Return the (X, Y) coordinate for the center point of the cell that contains the specified text.  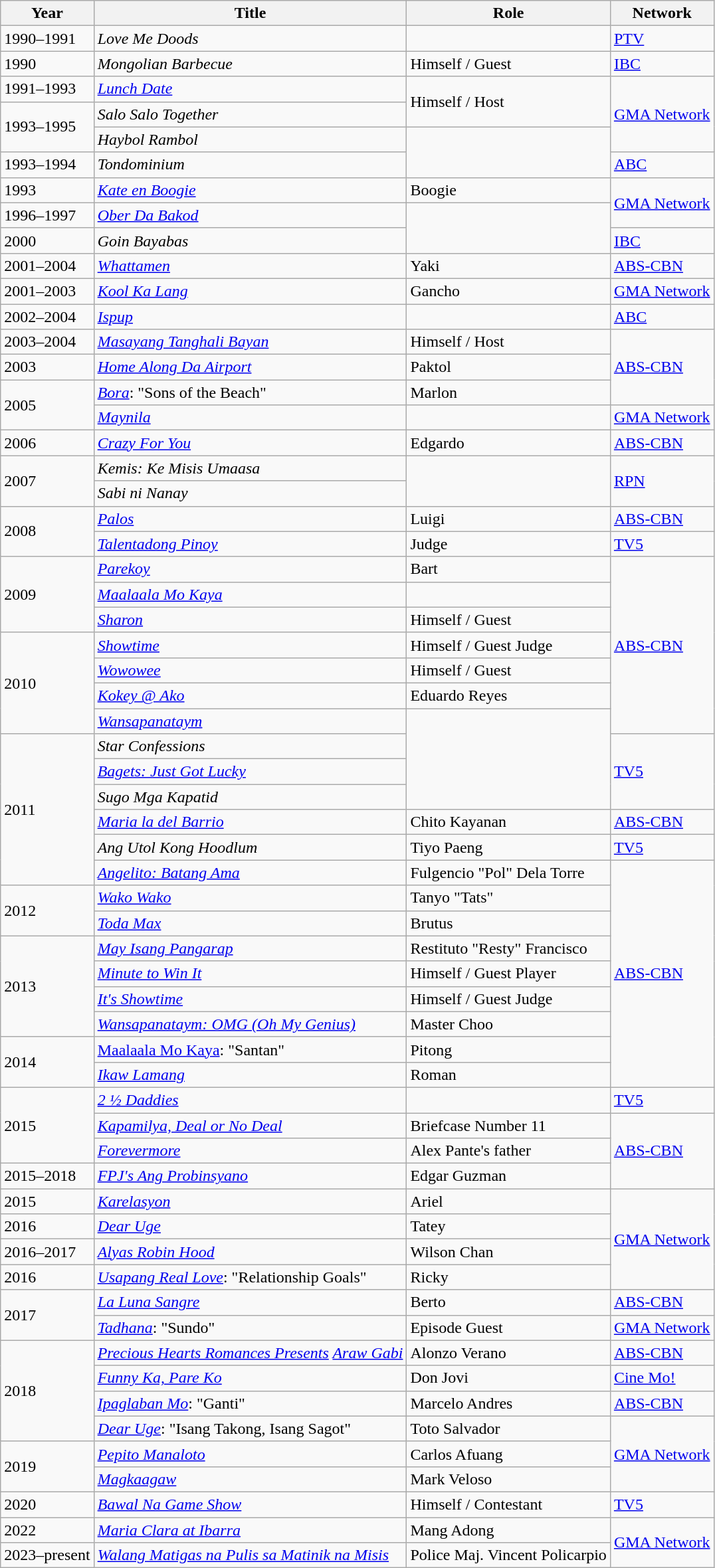
Wowowee (250, 670)
Tanyo "Tats" (508, 898)
2022 (47, 1529)
Wansapanataym (250, 721)
Crazy For You (250, 443)
Palos (250, 519)
1993–1994 (47, 165)
Year (47, 13)
Role (508, 13)
Title (250, 13)
Alyas Robin Hood (250, 1252)
Ang Utol Kong Hoodlum (250, 847)
2023–present (47, 1555)
Wako Wako (250, 898)
Marcelo Andres (508, 1403)
Salo Salo Together (250, 114)
Whattamen (250, 266)
2000 (47, 240)
Ricky (508, 1277)
Tiyo Paeng (508, 847)
2017 (47, 1315)
1993–1995 (47, 127)
2016–2017 (47, 1252)
Paktol (508, 367)
Goin Bayabas (250, 240)
Dear Uge (250, 1227)
Cine Mo! (662, 1378)
2014 (47, 1062)
Love Me Doods (250, 39)
Dear Uge: "Isang Takong, Isang Sagot" (250, 1429)
Mongolian Barbecue (250, 64)
Mang Adong (508, 1529)
Maynila (250, 418)
Bora: "Sons of the Beach" (250, 392)
Kate en Boogie (250, 190)
2005 (47, 405)
Sharon (250, 620)
2011 (47, 810)
Home Along Da Airport (250, 367)
Kokey @ Ako (250, 695)
Luigi (508, 519)
Episode Guest (508, 1328)
Mark Veloso (508, 1479)
La Luna Sangre (250, 1302)
Master Choo (508, 1024)
Marlon (508, 392)
Maria Clara at Ibarra (250, 1529)
Usapang Real Love: "Relationship Goals" (250, 1277)
Ipaglaban Mo: "Ganti" (250, 1403)
May Isang Pangarap (250, 948)
Magkaagaw (250, 1479)
2018 (47, 1391)
RPN (662, 481)
Lunch Date (250, 89)
Bawal Na Game Show (250, 1504)
Masayang Tanghali Bayan (250, 342)
Ariel (508, 1201)
Wansapanataym: OMG (Oh My Genius) (250, 1024)
2008 (47, 531)
Parekoy (250, 569)
Toda Max (250, 923)
2019 (47, 1466)
Himself / Guest Player (508, 974)
Restituto "Resty" Francisco (508, 948)
2006 (47, 443)
Haybol Rambol (250, 139)
Pepito Manaloto (250, 1454)
Bagets: Just Got Lucky (250, 772)
Alonzo Verano (508, 1353)
2 ½ Daddies (250, 1100)
1993 (47, 190)
Himself / Contestant (508, 1504)
Tondominium (250, 165)
2009 (47, 594)
Sugo Mga Kapatid (250, 797)
2007 (47, 481)
1990 (47, 64)
Judge (508, 544)
2015–2018 (47, 1176)
2013 (47, 986)
Briefcase Number 11 (508, 1126)
Precious Hearts Romances Presents Araw Gabi (250, 1353)
Tatey (508, 1227)
Kapamilya, Deal or No Deal (250, 1126)
1996–1997 (47, 215)
2001–2004 (47, 266)
Sabi ni Nanay (250, 493)
Forevermore (250, 1151)
Funny Ka, Pare Ko (250, 1378)
Ikaw Lamang (250, 1075)
Minute to Win It (250, 974)
Tadhana: "Sundo" (250, 1328)
2010 (47, 683)
Kemis: Ke Misis Umaasa (250, 468)
Kool Ka Lang (250, 291)
Gancho (508, 291)
2012 (47, 911)
Edgar Guzman (508, 1176)
FPJ's Ang Probinsyano (250, 1176)
Berto (508, 1302)
Talentadong Pinoy (250, 544)
Fulgencio "Pol" Dela Torre (508, 873)
Ober Da Bakod (250, 215)
Chito Kayanan (508, 822)
Pitong (508, 1049)
It's Showtime (250, 999)
Yaki (508, 266)
Star Confessions (250, 746)
Showtime (250, 645)
Walang Matigas na Pulis sa Matinik na Misis (250, 1555)
2001–2003 (47, 291)
Don Jovi (508, 1378)
2003 (47, 367)
Ispup (250, 317)
PTV (662, 39)
Bart (508, 569)
Angelito: Batang Ama (250, 873)
2020 (47, 1504)
2003–2004 (47, 342)
Maalaala Mo Kaya: "Santan" (250, 1049)
Toto Salvador (508, 1429)
Edgardo (508, 443)
Carlos Afuang (508, 1454)
Eduardo Reyes (508, 695)
Maalaala Mo Kaya (250, 594)
1991–1993 (47, 89)
Alex Pante's father (508, 1151)
Roman (508, 1075)
Network (662, 13)
Karelasyon (250, 1201)
1990–1991 (47, 39)
2002–2004 (47, 317)
Maria la del Barrio (250, 822)
Wilson Chan (508, 1252)
Boogie (508, 190)
Police Maj. Vincent Policarpio (508, 1555)
Brutus (508, 923)
